Identify which cell holds the provided text, then report its (X, Y) central coordinate. 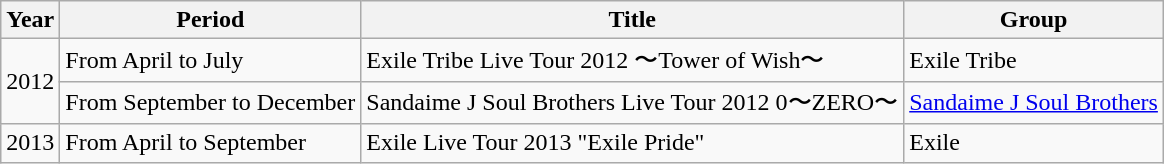
Period (210, 20)
From September to December (210, 102)
Title (632, 20)
2012 (30, 82)
Exile Tribe Live Tour 2012 〜Tower of Wish〜 (632, 60)
Sandaime J Soul Brothers Live Tour 2012 0〜ZERO〜 (632, 102)
From April to July (210, 60)
Exile Live Tour 2013 "Exile Pride" (632, 143)
Group (1034, 20)
Year (30, 20)
Exile (1034, 143)
Exile Tribe (1034, 60)
2013 (30, 143)
From April to September (210, 143)
Sandaime J Soul Brothers (1034, 102)
